Find where the given text appears and provide that cell's center as (x, y) coordinate. 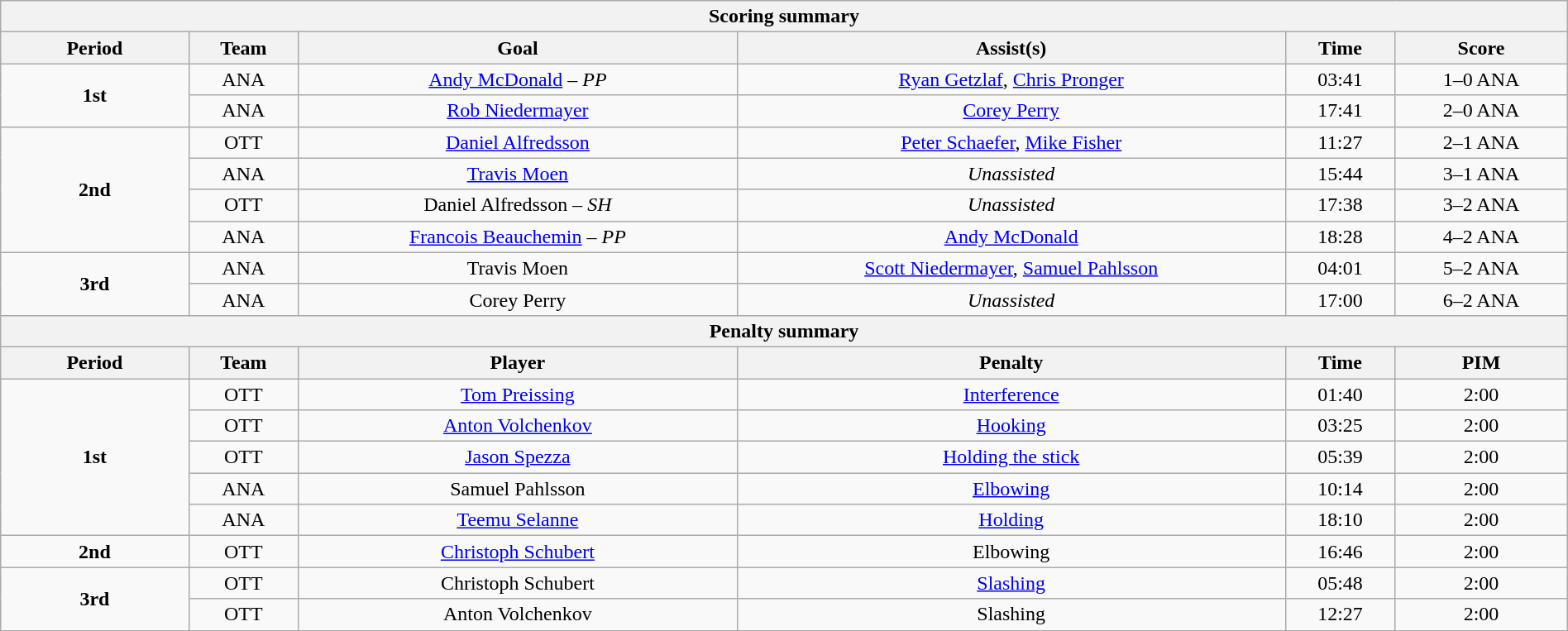
3–1 ANA (1481, 174)
11:27 (1340, 142)
05:39 (1340, 457)
Penalty summary (784, 331)
Hooking (1011, 426)
10:14 (1340, 489)
Player (518, 362)
4–2 ANA (1481, 237)
Ryan Getzlaf, Chris Pronger (1011, 79)
16:46 (1340, 552)
Holding the stick (1011, 457)
6–2 ANA (1481, 299)
Holding (1011, 520)
15:44 (1340, 174)
1–0 ANA (1481, 79)
5–2 ANA (1481, 268)
Daniel Alfredsson (518, 142)
2–0 ANA (1481, 111)
Teemu Selanne (518, 520)
Scoring summary (784, 17)
Samuel Pahlsson (518, 489)
17:38 (1340, 205)
PIM (1481, 362)
12:27 (1340, 614)
Francois Beauchemin – PP (518, 237)
Penalty (1011, 362)
05:48 (1340, 583)
2–1 ANA (1481, 142)
Tom Preissing (518, 394)
Daniel Alfredsson – SH (518, 205)
17:00 (1340, 299)
01:40 (1340, 394)
Andy McDonald – PP (518, 79)
Goal (518, 48)
Rob Niedermayer (518, 111)
Jason Spezza (518, 457)
Peter Schaefer, Mike Fisher (1011, 142)
17:41 (1340, 111)
18:10 (1340, 520)
18:28 (1340, 237)
3–2 ANA (1481, 205)
Score (1481, 48)
Scott Niedermayer, Samuel Pahlsson (1011, 268)
Interference (1011, 394)
03:25 (1340, 426)
04:01 (1340, 268)
Assist(s) (1011, 48)
Andy McDonald (1011, 237)
03:41 (1340, 79)
